Capture the cell that displays the provided text and extract its [x, y] central coordinate. 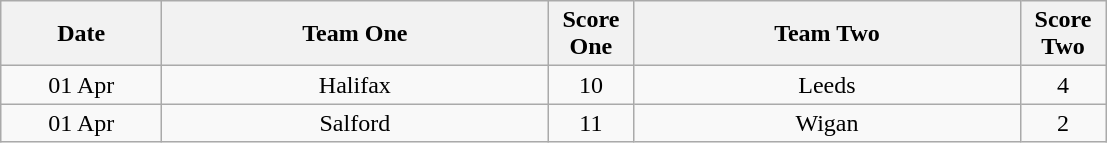
11 [591, 123]
Score One [591, 34]
Score Two [1063, 34]
Wigan [827, 123]
Leeds [827, 85]
Halifax [355, 85]
Team Two [827, 34]
10 [591, 85]
Team One [355, 34]
Salford [355, 123]
2 [1063, 123]
Date [82, 34]
4 [1063, 85]
